For the text-containing cell, return its midpoint in [x, y] coordinate format. 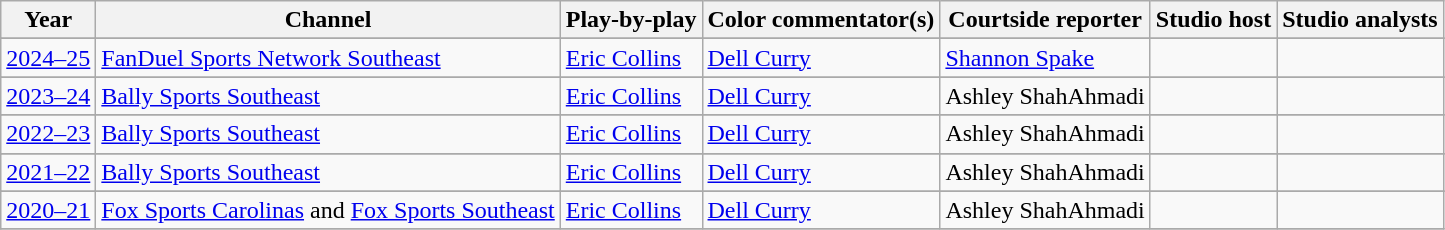
2024–25 [48, 58]
2022–23 [48, 134]
Studio analysts [1360, 20]
2023–24 [48, 96]
Play-by-play [631, 20]
2020–21 [48, 210]
Fox Sports Carolinas and Fox Sports Southeast [328, 210]
Studio host [1213, 20]
2021–22 [48, 172]
Courtside reporter [1045, 20]
Channel [328, 20]
FanDuel Sports Network Southeast [328, 58]
Shannon Spake [1045, 58]
Year [48, 20]
Color commentator(s) [821, 20]
